Locate the cell with the specified text and output its [X, Y] center coordinate. 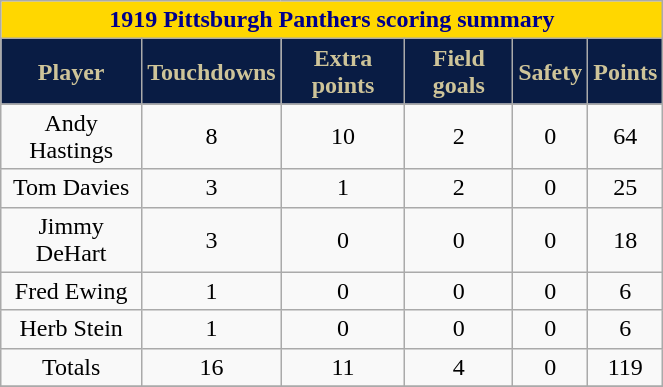
Herb Stein [72, 329]
Tom Davies [72, 188]
18 [626, 240]
Safety [550, 72]
Totals [72, 367]
25 [626, 188]
64 [626, 136]
4 [459, 367]
Extra points [343, 72]
11 [343, 367]
119 [626, 367]
10 [343, 136]
Player [72, 72]
8 [212, 136]
Fred Ewing [72, 291]
Touchdowns [212, 72]
16 [212, 367]
1919 Pittsburgh Panthers scoring summary [332, 20]
Jimmy DeHart [72, 240]
Andy Hastings [72, 136]
Points [626, 72]
Field goals [459, 72]
